Extract the (X, Y) coordinate from the center of the cell holding the provided text.  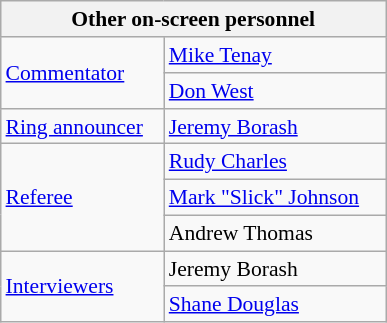
Don West (275, 91)
Mark "Slick" Johnson (275, 197)
Interviewers (82, 286)
Rudy Charles (275, 162)
Mike Tenay (275, 55)
Ring announcer (82, 126)
Commentator (82, 72)
Other on-screen personnel (194, 19)
Shane Douglas (275, 304)
Referee (82, 198)
Andrew Thomas (275, 233)
